Determine the [x, y] coordinate at the center of the cell enclosing the given text.  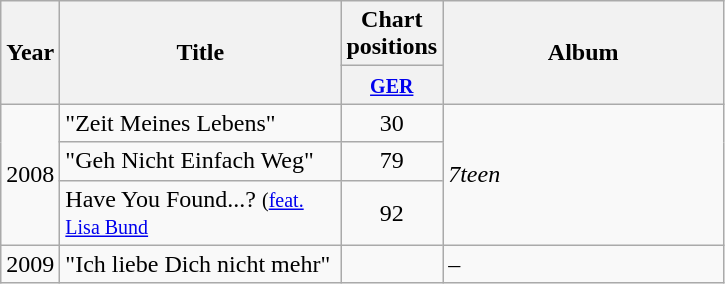
"Geh Nicht Einfach Weg" [200, 161]
Have You Found...? (feat. Lisa Bund [200, 212]
2009 [30, 264]
– [584, 264]
"Ich liebe Dich nicht mehr" [200, 264]
92 [392, 212]
GER [392, 85]
79 [392, 161]
Title [200, 52]
7teen [584, 174]
Year [30, 52]
Album [584, 52]
2008 [30, 174]
"Zeit Meines Lebens" [200, 123]
Chart positions [392, 34]
30 [392, 123]
